Identify which cell holds the provided text, then report its [X, Y] central coordinate. 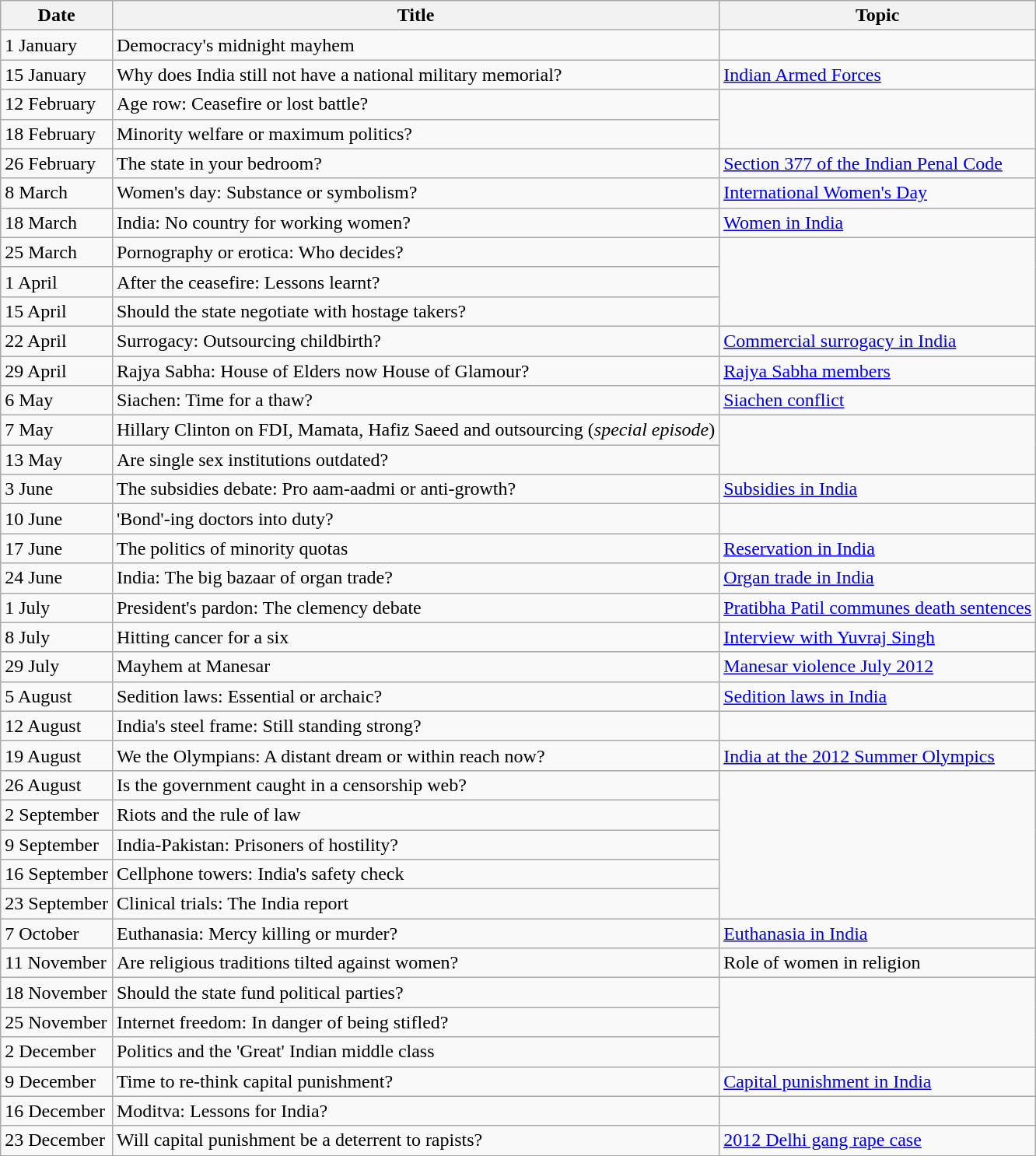
26 February [57, 163]
India's steel frame: Still standing strong? [415, 726]
Rajya Sabha members [877, 371]
12 February [57, 104]
18 March [57, 222]
23 September [57, 904]
The politics of minority quotas [415, 548]
India at the 2012 Summer Olympics [877, 755]
1 April [57, 282]
Time to re-think capital punishment? [415, 1081]
Clinical trials: The India report [415, 904]
1 January [57, 45]
President's pardon: The clemency debate [415, 608]
Are religious traditions tilted against women? [415, 963]
3 June [57, 489]
8 July [57, 637]
Manesar violence July 2012 [877, 667]
5 August [57, 696]
2012 Delhi gang rape case [877, 1140]
Role of women in religion [877, 963]
Women in India [877, 222]
22 April [57, 341]
Why does India still not have a national military memorial? [415, 75]
18 February [57, 134]
Hillary Clinton on FDI, Mamata, Hafiz Saeed and outsourcing (special episode) [415, 430]
Internet freedom: In danger of being stifled? [415, 1022]
6 May [57, 401]
23 December [57, 1140]
Commercial surrogacy in India [877, 341]
25 November [57, 1022]
Pornography or erotica: Who decides? [415, 252]
India: No country for working women? [415, 222]
Hitting cancer for a six [415, 637]
Siachen: Time for a thaw? [415, 401]
Age row: Ceasefire or lost battle? [415, 104]
Women's day: Substance or symbolism? [415, 193]
9 December [57, 1081]
Is the government caught in a censorship web? [415, 785]
Organ trade in India [877, 578]
Subsidies in India [877, 489]
Section 377 of the Indian Penal Code [877, 163]
Democracy's midnight mayhem [415, 45]
16 December [57, 1111]
The subsidies debate: Pro aam-aadmi or anti-growth? [415, 489]
Should the state negotiate with hostage takers? [415, 311]
Euthanasia: Mercy killing or murder? [415, 934]
13 May [57, 460]
India-Pakistan: Prisoners of hostility? [415, 844]
Interview with Yuvraj Singh [877, 637]
8 March [57, 193]
12 August [57, 726]
29 July [57, 667]
18 November [57, 993]
International Women's Day [877, 193]
24 June [57, 578]
Surrogacy: Outsourcing childbirth? [415, 341]
2 December [57, 1052]
'Bond'-ing doctors into duty? [415, 519]
Euthanasia in India [877, 934]
Mayhem at Manesar [415, 667]
Politics and the 'Great' Indian middle class [415, 1052]
Sedition laws: Essential or archaic? [415, 696]
Title [415, 16]
15 January [57, 75]
29 April [57, 371]
Capital punishment in India [877, 1081]
Rajya Sabha: House of Elders now House of Glamour? [415, 371]
Riots and the rule of law [415, 814]
16 September [57, 874]
Date [57, 16]
7 October [57, 934]
2 September [57, 814]
Will capital punishment be a deterrent to rapists? [415, 1140]
Minority welfare or maximum politics? [415, 134]
India: The big bazaar of organ trade? [415, 578]
26 August [57, 785]
Should the state fund political parties? [415, 993]
After the ceasefire: Lessons learnt? [415, 282]
19 August [57, 755]
17 June [57, 548]
Siachen conflict [877, 401]
Sedition laws in India [877, 696]
25 March [57, 252]
Reservation in India [877, 548]
7 May [57, 430]
11 November [57, 963]
Cellphone towers: India's safety check [415, 874]
15 April [57, 311]
We the Olympians: A distant dream or within reach now? [415, 755]
1 July [57, 608]
Moditva: Lessons for India? [415, 1111]
9 September [57, 844]
Topic [877, 16]
Pratibha Patil communes death sentences [877, 608]
10 June [57, 519]
Are single sex institutions outdated? [415, 460]
Indian Armed Forces [877, 75]
The state in your bedroom? [415, 163]
